For the text-containing cell, return its midpoint in (x, y) coordinate format. 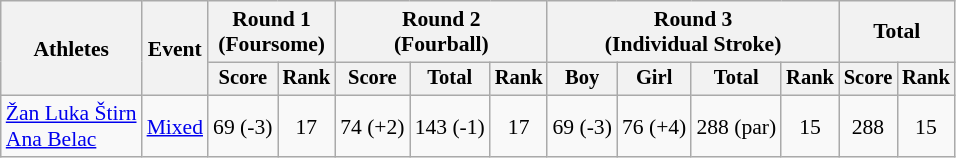
Athletes (72, 48)
143 (-1) (450, 126)
Žan Luka ŠtirnAna Belac (72, 126)
74 (+2) (372, 126)
Round 3(Individual Stroke) (692, 32)
288 (par) (736, 126)
76 (+4) (654, 126)
Boy (582, 79)
Round 2(Fourball) (441, 32)
288 (868, 126)
Round 1(Foursome) (272, 32)
Girl (654, 79)
Event (175, 48)
Mixed (175, 126)
